Return the (x, y) coordinate for the center point of the cell that contains the specified text.  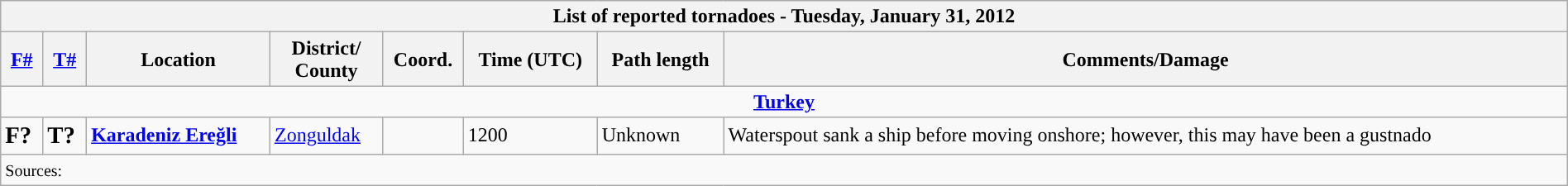
Unknown (660, 136)
T? (65, 136)
Time (UTC) (530, 60)
District/County (326, 60)
F# (22, 60)
Coord. (423, 60)
Waterspout sank a ship before moving onshore; however, this may have been a gustnado (1145, 136)
Turkey (784, 102)
Zonguldak (326, 136)
F? (22, 136)
Location (179, 60)
List of reported tornadoes - Tuesday, January 31, 2012 (784, 17)
Karadeniz Ereğli (179, 136)
Comments/Damage (1145, 60)
T# (65, 60)
Sources: (784, 169)
1200 (530, 136)
Path length (660, 60)
